Pinpoint the cell where the given text exists, returning its (x, y) midpoint coordinate. 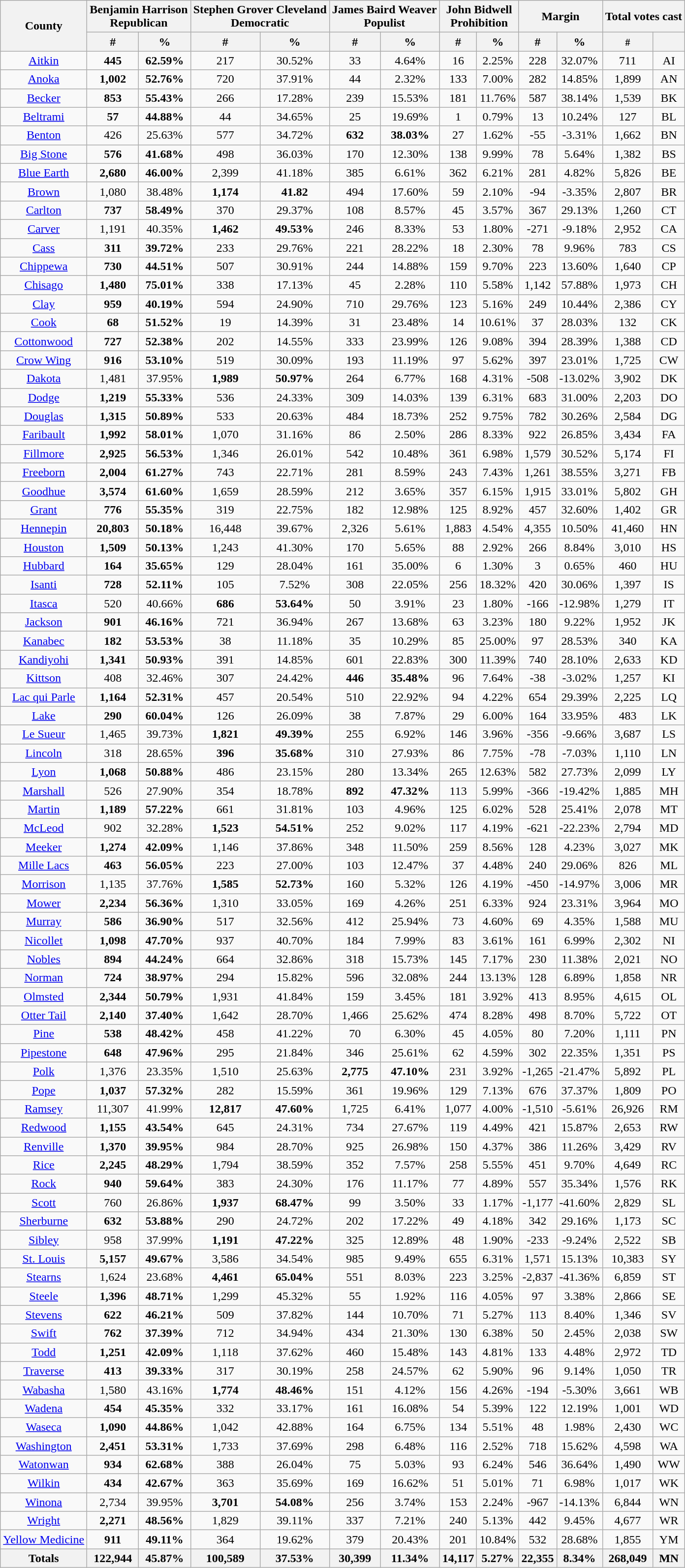
15.82% (294, 978)
15.62% (580, 1446)
19 (225, 323)
2.45% (580, 1333)
28.65% (164, 753)
49.53% (294, 229)
18.78% (294, 790)
4.35% (580, 922)
2,245 (113, 1165)
LS (669, 734)
37.69% (294, 1446)
Wright (44, 1521)
394 (537, 341)
39.73% (164, 734)
SL (669, 1203)
32.08% (410, 978)
RK (669, 1184)
9.49% (410, 1259)
BL (669, 117)
SY (669, 1259)
730 (113, 267)
1,885 (628, 790)
31.00% (580, 397)
Todd (44, 1352)
474 (458, 1015)
3,429 (628, 1146)
Lac qui Parle (44, 697)
201 (458, 1539)
Beltrami (44, 117)
1,662 (628, 135)
35.00% (410, 566)
60.04% (164, 716)
49.39% (294, 734)
35.69% (294, 1483)
Crow Wing (44, 360)
9.08% (498, 341)
James Baird WeaverPopulist (384, 17)
24.57% (410, 1371)
1,251 (113, 1352)
Lyon (44, 772)
11.18% (294, 641)
760 (113, 1203)
Rice (44, 1165)
Marshall (44, 790)
268,049 (628, 1558)
51 (458, 1483)
6.02% (498, 809)
39.72% (164, 247)
3.65% (410, 491)
8.40% (580, 1315)
1,219 (113, 397)
1,037 (113, 1090)
959 (113, 304)
711 (628, 60)
1.30% (498, 566)
-621 (537, 828)
1,480 (113, 285)
-22.23% (580, 828)
2,386 (628, 304)
53.31% (164, 1446)
4.89% (498, 1184)
Renville (44, 1146)
19.69% (410, 117)
28.22% (410, 247)
46.21% (164, 1315)
41,460 (628, 528)
364 (225, 1539)
26.09% (294, 716)
19.96% (410, 1090)
OL (669, 996)
-1,177 (537, 1203)
383 (225, 1184)
17.28% (294, 98)
38.03% (410, 135)
528 (537, 809)
7.57% (410, 1165)
11,307 (113, 1109)
14.55% (294, 341)
CS (669, 247)
1,952 (628, 622)
YM (669, 1539)
340 (628, 641)
1,462 (225, 229)
7.75% (498, 753)
295 (225, 1053)
463 (113, 866)
29.06% (580, 866)
56.53% (164, 453)
721 (225, 622)
23.48% (410, 323)
CA (669, 229)
1,341 (113, 660)
20.43% (410, 1539)
319 (225, 510)
32.07% (580, 60)
28.03% (580, 323)
12,817 (225, 1109)
1,579 (537, 453)
BS (669, 154)
925 (355, 1146)
36.90% (164, 922)
143 (458, 1352)
9.96% (580, 247)
DO (669, 397)
458 (225, 1034)
1,279 (628, 603)
JK (669, 622)
1,576 (628, 1184)
4.18% (498, 1221)
420 (537, 585)
Aitkin (44, 60)
-14.13% (580, 1502)
Jackson (44, 622)
Morrison (44, 884)
68.47% (294, 1203)
5,826 (628, 173)
52.11% (164, 585)
122 (537, 1408)
1,098 (113, 940)
Freeborn (44, 472)
12.47% (410, 866)
NI (669, 940)
44.88% (164, 117)
1,164 (113, 697)
446 (355, 678)
421 (537, 1127)
41.18% (294, 173)
2,952 (628, 229)
28.04% (294, 566)
1,243 (225, 547)
Blue Earth (44, 173)
Chippewa (44, 267)
Norman (44, 978)
IS (669, 585)
13 (537, 117)
280 (355, 772)
Dodge (44, 397)
4.64% (410, 60)
AI (669, 60)
37.91% (294, 79)
712 (225, 1333)
Otter Tail (44, 1015)
23.01% (580, 360)
80 (537, 1034)
25 (355, 117)
5.61% (410, 528)
28.10% (580, 660)
557 (537, 1184)
-41.60% (580, 1203)
Le Sueur (44, 734)
6.41% (410, 1109)
354 (225, 790)
776 (113, 510)
337 (355, 1521)
408 (113, 678)
1,858 (628, 978)
25.62% (410, 1015)
342 (537, 1221)
52.73% (294, 884)
2,866 (628, 1296)
5,157 (113, 1259)
1.98% (580, 1427)
11.34% (410, 1558)
445 (113, 60)
53.53% (164, 641)
-9.18% (580, 229)
BK (669, 98)
18.32% (498, 585)
-5.30% (580, 1389)
484 (355, 416)
55 (355, 1296)
14.03% (410, 397)
3,027 (628, 846)
362 (458, 173)
GR (669, 510)
37.53% (294, 1558)
1,989 (225, 379)
CP (669, 267)
10.61% (498, 323)
57.32% (164, 1090)
1,588 (628, 922)
1,585 (225, 884)
3.74% (410, 1502)
FI (669, 453)
44.86% (164, 1427)
724 (113, 978)
1,001 (628, 1408)
Cook (44, 323)
7.64% (498, 678)
34.54% (294, 1259)
50.13% (164, 547)
Watonwan (44, 1465)
32.28% (164, 828)
984 (225, 1146)
-13.02% (580, 379)
2,140 (113, 1015)
SE (669, 1296)
John BidwellProhibition (479, 17)
11.39% (498, 660)
Lincoln (44, 753)
255 (355, 734)
County (44, 26)
34.65% (294, 117)
8.03% (410, 1277)
13.60% (580, 267)
246 (355, 229)
CW (669, 360)
-9.24% (580, 1240)
-41.36% (580, 1277)
1,068 (113, 772)
33.17% (294, 1408)
Brown (44, 191)
30,399 (355, 1558)
-366 (537, 790)
2,234 (113, 903)
25.94% (410, 922)
333 (355, 341)
-19.42% (580, 790)
507 (225, 267)
9.22% (580, 622)
727 (113, 341)
Cass (44, 247)
59.64% (164, 1184)
88 (458, 547)
509 (225, 1315)
1,077 (458, 1109)
Anoka (44, 79)
2,775 (355, 1071)
5,174 (628, 453)
27.67% (410, 1127)
3.96% (498, 734)
5.55% (498, 1165)
Carver (44, 229)
-356 (537, 734)
139 (458, 397)
6 (458, 566)
1,189 (113, 809)
6.15% (498, 491)
20,803 (113, 528)
230 (537, 959)
27 (458, 135)
734 (355, 1127)
94 (458, 697)
Stearns (44, 1277)
46.16% (164, 622)
302 (537, 1053)
32.86% (294, 959)
385 (355, 173)
397 (537, 360)
388 (225, 1465)
6.21% (498, 173)
WW (669, 1465)
12.30% (410, 154)
264 (355, 379)
McLeod (44, 828)
26,926 (628, 1109)
32.56% (294, 922)
1,299 (225, 1296)
15.53% (410, 98)
-194 (537, 1389)
50.89% (164, 416)
396 (225, 753)
MD (669, 828)
1,257 (628, 678)
CT (669, 210)
Olmsted (44, 996)
4.12% (410, 1389)
1,640 (628, 267)
762 (113, 1333)
168 (458, 379)
37.62% (294, 1352)
2.30% (498, 247)
934 (113, 1465)
1,855 (628, 1539)
1,174 (225, 191)
5.58% (498, 285)
MK (669, 846)
1.92% (410, 1296)
SB (669, 1240)
Wadena (44, 1408)
Traverse (44, 1371)
29 (458, 716)
3,586 (225, 1259)
1,260 (628, 210)
47.60% (294, 1109)
720 (225, 79)
7.21% (410, 1521)
122,944 (113, 1558)
2,522 (628, 1240)
KD (669, 660)
160 (355, 884)
RV (669, 1146)
46.00% (164, 173)
1,915 (537, 491)
40.19% (164, 304)
38.55% (580, 472)
517 (225, 922)
-38 (537, 678)
2,302 (628, 940)
6.92% (410, 734)
HU (669, 566)
1,774 (225, 1389)
1.90% (498, 1240)
5,892 (628, 1071)
11.19% (410, 360)
Winona (44, 1502)
RC (669, 1165)
239 (355, 98)
30.06% (580, 585)
5.13% (498, 1521)
110 (458, 285)
5.16% (498, 304)
221 (355, 247)
50.93% (164, 660)
Itasca (44, 603)
587 (537, 98)
49.11% (164, 1539)
4,598 (628, 1446)
24.72% (294, 1221)
Mower (44, 903)
Steele (44, 1296)
48.46% (294, 1389)
5,722 (628, 1015)
Cottonwood (44, 341)
52.31% (164, 697)
892 (355, 790)
1,973 (628, 285)
GH (669, 491)
251 (458, 903)
WB (669, 1389)
1,118 (225, 1352)
Kanabec (44, 641)
53.10% (164, 360)
370 (225, 210)
38.97% (164, 978)
2,038 (628, 1333)
CH (669, 285)
-5.61% (580, 1109)
41.99% (164, 1109)
576 (113, 154)
22,355 (537, 1558)
23.35% (164, 1071)
8.28% (498, 1015)
2.25% (498, 60)
2,734 (113, 1502)
54.51% (294, 828)
1,809 (628, 1090)
Sibley (44, 1240)
2,829 (628, 1203)
30.91% (294, 267)
4.59% (498, 1053)
MH (669, 790)
17.13% (294, 285)
Rock (44, 1184)
901 (113, 622)
4.23% (580, 846)
1,931 (225, 996)
-508 (537, 379)
3,701 (225, 1502)
176 (355, 1184)
-12.98% (580, 603)
4,615 (628, 996)
4,677 (628, 1521)
546 (537, 1465)
24.90% (294, 304)
10.48% (410, 453)
26.86% (164, 1203)
1,523 (225, 828)
61.60% (164, 491)
29.16% (580, 1221)
22.71% (294, 472)
CD (669, 341)
1,370 (113, 1146)
15.87% (580, 1127)
1,821 (225, 734)
1,017 (628, 1483)
17.22% (410, 1221)
LK (669, 716)
1,050 (628, 1371)
16.62% (410, 1483)
26.98% (410, 1146)
35.68% (294, 753)
2,653 (628, 1127)
40.35% (164, 229)
32.46% (164, 678)
1,376 (113, 1071)
119 (458, 1127)
51.52% (164, 323)
Murray (44, 922)
16,448 (225, 528)
MT (669, 809)
77 (458, 1184)
35.65% (164, 566)
12.19% (580, 1408)
1,070 (225, 435)
4.00% (498, 1109)
7.00% (498, 79)
Stevens (44, 1315)
48.29% (164, 1165)
23 (458, 603)
-967 (537, 1502)
15.73% (410, 959)
486 (225, 772)
577 (225, 135)
13.68% (410, 622)
2,021 (628, 959)
MN (669, 1558)
WC (669, 1427)
352 (355, 1165)
DK (669, 379)
SC (669, 1221)
1,539 (628, 98)
551 (355, 1277)
7.87% (410, 716)
5.32% (410, 884)
8.95% (580, 996)
53 (458, 229)
526 (113, 790)
NO (669, 959)
1,397 (628, 585)
2,807 (628, 191)
718 (537, 1446)
426 (113, 135)
MO (669, 903)
2,794 (628, 828)
37.86% (294, 846)
294 (225, 978)
0.65% (580, 566)
28.53% (580, 641)
-3.35% (580, 191)
6.99% (580, 940)
21.30% (410, 1333)
2.52% (498, 1446)
1,402 (628, 510)
9.75% (498, 416)
1,351 (628, 1053)
6.38% (498, 1333)
Sherburne (44, 1221)
16 (458, 60)
35.48% (410, 678)
1,481 (113, 379)
49 (458, 1221)
Hennepin (44, 528)
24.33% (294, 397)
33.05% (294, 903)
2.24% (498, 1502)
2.28% (410, 285)
4.37% (498, 1146)
47.96% (164, 1053)
5.62% (498, 360)
Carlton (44, 210)
127 (628, 117)
105 (225, 585)
34.72% (294, 135)
-450 (537, 884)
533 (225, 416)
728 (113, 585)
4.49% (498, 1127)
6,844 (628, 1502)
RW (669, 1127)
2,399 (225, 173)
TR (669, 1371)
-2,837 (537, 1277)
132 (628, 323)
Scott (44, 1203)
Waseca (44, 1427)
75.01% (164, 285)
542 (355, 453)
985 (355, 1259)
42.88% (294, 1427)
3,434 (628, 435)
3.25% (498, 1277)
30.09% (294, 360)
3.45% (410, 996)
69 (537, 922)
PN (669, 1034)
783 (628, 247)
596 (355, 978)
Pope (44, 1090)
924 (537, 903)
737 (113, 210)
538 (113, 1034)
59 (458, 191)
24.30% (294, 1184)
49.67% (164, 1259)
259 (458, 846)
-1,265 (537, 1071)
-9.66% (580, 734)
41.30% (294, 547)
2.50% (410, 435)
25.61% (410, 1053)
-21.47% (580, 1071)
RM (669, 1109)
37.82% (294, 1315)
310 (355, 753)
47.70% (164, 940)
CY (669, 304)
655 (458, 1259)
1,135 (113, 884)
PL (669, 1071)
1,042 (225, 1427)
916 (113, 360)
Douglas (44, 416)
-78 (537, 753)
Big Stone (44, 154)
27.90% (164, 790)
645 (225, 1127)
28.39% (580, 341)
1,173 (628, 1221)
601 (355, 660)
FB (669, 472)
1,571 (537, 1259)
14,117 (458, 1558)
1,794 (225, 1165)
10.84% (498, 1539)
958 (113, 1240)
35.34% (580, 1184)
Benjamin HarrisonRepublican (139, 17)
83 (458, 940)
782 (537, 416)
28.68% (580, 1539)
3,271 (628, 472)
1,510 (225, 1071)
412 (355, 922)
37.40% (164, 1015)
Nobles (44, 959)
8.59% (410, 472)
1,388 (628, 341)
Swift (44, 1333)
50.97% (294, 379)
61.27% (164, 472)
26.85% (580, 435)
58.49% (164, 210)
IT (669, 603)
29.13% (580, 210)
15.13% (580, 1259)
24.31% (294, 1127)
8.57% (410, 210)
Yellow Medicine (44, 1539)
48.71% (164, 1296)
7.13% (498, 1090)
PS (669, 1053)
8.70% (580, 1015)
29.37% (294, 210)
4.81% (498, 1352)
1,883 (458, 528)
CK (669, 323)
52.38% (164, 341)
KA (669, 641)
391 (225, 660)
55.33% (164, 397)
1,002 (113, 79)
58.01% (164, 435)
2,326 (355, 528)
1 (458, 117)
1,315 (113, 416)
65.04% (294, 1277)
8.92% (498, 510)
38.48% (164, 191)
Fillmore (44, 453)
Benton (44, 135)
2.92% (498, 547)
50.18% (164, 528)
363 (225, 1483)
153 (458, 1502)
6.24% (498, 1465)
5.90% (498, 1371)
184 (355, 940)
25.41% (580, 809)
Ramsey (44, 1109)
21.84% (294, 1053)
Faribault (44, 435)
6.77% (410, 379)
25.00% (498, 641)
1,466 (355, 1015)
27.00% (294, 866)
Total votes cast (644, 17)
212 (355, 491)
Houston (44, 547)
3.57% (498, 210)
16.08% (410, 1408)
WD (669, 1408)
18 (458, 247)
34.94% (294, 1333)
7.99% (410, 940)
6.75% (410, 1427)
-3.31% (580, 135)
6.89% (580, 978)
54 (458, 1408)
11.76% (498, 98)
6,859 (628, 1277)
TD (669, 1352)
NR (669, 978)
FA (669, 435)
9.99% (498, 154)
31.81% (294, 809)
217 (225, 60)
2,271 (113, 1521)
Dakota (44, 379)
17.60% (410, 191)
3,964 (628, 903)
68 (113, 323)
45.87% (164, 1558)
1,490 (628, 1465)
57.22% (164, 809)
-3.02% (580, 678)
55.43% (164, 98)
308 (355, 585)
332 (225, 1408)
5.03% (410, 1465)
37.76% (164, 884)
30.19% (294, 1371)
11.50% (410, 846)
3.91% (410, 603)
57.88% (580, 285)
108 (355, 210)
4.60% (498, 922)
1,642 (225, 1015)
117 (458, 828)
1,261 (537, 472)
39.33% (164, 1371)
BN (669, 135)
47.22% (294, 1240)
3.23% (498, 622)
70 (355, 1034)
St. Louis (44, 1259)
53.88% (164, 1221)
WN (669, 1502)
22.75% (294, 510)
2,972 (628, 1352)
54.08% (294, 1502)
42.67% (164, 1483)
14 (458, 323)
Clay (44, 304)
Washington (44, 1446)
13.34% (410, 772)
39.11% (294, 1521)
-55 (537, 135)
3,574 (113, 491)
35 (355, 641)
664 (225, 959)
8.34% (580, 1558)
KI (669, 678)
309 (355, 397)
654 (537, 697)
44.24% (164, 959)
50.79% (164, 996)
3,006 (628, 884)
7.52% (294, 585)
56.36% (164, 903)
150 (458, 1146)
2,078 (628, 809)
1,080 (113, 191)
-94 (537, 191)
249 (537, 304)
7.43% (498, 472)
123 (458, 304)
676 (537, 1090)
826 (628, 866)
710 (355, 304)
4,461 (225, 1277)
23.15% (294, 772)
386 (537, 1146)
338 (225, 285)
23.99% (410, 341)
LY (669, 772)
100,589 (225, 1558)
4.96% (410, 809)
OT (669, 1015)
146 (458, 734)
20.54% (294, 697)
SV (669, 1315)
138 (458, 154)
Lake (44, 716)
180 (537, 622)
1,580 (113, 1389)
3,687 (628, 734)
483 (628, 716)
5.39% (498, 1408)
520 (113, 603)
HS (669, 547)
532 (537, 1539)
43.54% (164, 1127)
594 (225, 304)
8.84% (580, 547)
1,509 (113, 547)
BE (669, 173)
1,310 (225, 903)
937 (225, 940)
WA (669, 1446)
57 (113, 117)
36.94% (294, 622)
454 (113, 1408)
5,802 (628, 491)
48.56% (164, 1521)
22.83% (410, 660)
37.99% (164, 1240)
Meeker (44, 846)
940 (113, 1184)
Becker (44, 98)
62.68% (164, 1465)
12.98% (410, 510)
93 (458, 1465)
1,396 (113, 1296)
6.30% (410, 1034)
53.64% (294, 603)
DG (669, 416)
6.00% (498, 716)
Nicollet (44, 940)
33.01% (580, 491)
1,111 (628, 1034)
911 (113, 1539)
1.62% (498, 135)
11.17% (410, 1184)
1,274 (113, 846)
4.54% (498, 528)
MR (669, 884)
55.35% (164, 510)
10.44% (580, 304)
15.59% (294, 1090)
50.88% (164, 772)
1,382 (628, 154)
Wabasha (44, 1389)
41.82 (294, 191)
3.50% (410, 1203)
23.68% (164, 1277)
2,004 (113, 472)
WK (669, 1483)
300 (458, 660)
Hubbard (44, 566)
5.99% (498, 790)
3.61% (498, 940)
Mille Lacs (44, 866)
1,110 (628, 753)
134 (458, 1427)
586 (113, 922)
451 (537, 1165)
2,680 (113, 173)
63 (458, 622)
12.63% (498, 772)
Grant (44, 510)
Isanti (44, 585)
2,203 (628, 397)
2,225 (628, 697)
31.16% (294, 435)
27.93% (410, 753)
228 (537, 60)
36.64% (580, 1465)
1,155 (113, 1127)
2.10% (498, 191)
Pine (44, 1034)
1,142 (537, 285)
193 (355, 360)
ST (669, 1277)
41.68% (164, 154)
24.42% (294, 678)
582 (537, 772)
10.29% (410, 641)
661 (225, 809)
48.42% (164, 1034)
10.24% (580, 117)
37.37% (580, 1090)
-14.97% (580, 884)
6.61% (410, 173)
32.60% (580, 510)
Wilkin (44, 1483)
145 (458, 959)
265 (458, 772)
7.20% (580, 1034)
-7.03% (580, 753)
922 (537, 435)
22.35% (580, 1053)
311 (113, 247)
5.01% (498, 1483)
6.33% (498, 903)
56.05% (164, 866)
7.17% (498, 959)
5.51% (498, 1427)
45.35% (164, 1408)
41.22% (294, 1034)
26.01% (294, 453)
22.05% (410, 585)
3,010 (628, 547)
894 (113, 959)
10.50% (580, 528)
144 (355, 1315)
99 (355, 1203)
683 (537, 397)
Polk (44, 1071)
Goodhue (44, 491)
73 (458, 922)
45.32% (294, 1296)
28.59% (294, 491)
LQ (669, 697)
43.16% (164, 1389)
1,465 (113, 734)
37.39% (164, 1333)
13.13% (498, 978)
HN (669, 528)
15.48% (410, 1352)
20.63% (294, 416)
2,344 (113, 996)
10,383 (628, 1259)
325 (355, 1240)
286 (458, 435)
44.51% (164, 267)
9.45% (580, 1521)
9.02% (410, 828)
1,899 (628, 79)
151 (355, 1389)
-166 (537, 603)
853 (113, 98)
Margin (560, 17)
1,992 (113, 435)
33.95% (580, 716)
18.73% (410, 416)
14.88% (410, 267)
2,584 (628, 416)
686 (225, 603)
38.59% (294, 1165)
Redwood (44, 1127)
10.70% (410, 1315)
Kandiyohi (44, 660)
LN (669, 753)
47.32% (410, 790)
12.89% (410, 1240)
Martin (44, 809)
298 (355, 1446)
40.70% (294, 940)
36.03% (294, 154)
30.26% (580, 416)
648 (113, 1053)
3,902 (628, 379)
52.76% (164, 79)
5.65% (410, 547)
62.59% (164, 60)
23.31% (580, 903)
1,624 (113, 1277)
PO (669, 1090)
Chisago (44, 285)
1,733 (225, 1446)
379 (355, 1539)
Totals (44, 1558)
19.62% (294, 1539)
307 (225, 678)
2,925 (113, 453)
75 (355, 1465)
11.26% (580, 1146)
29.39% (580, 697)
3 (537, 566)
233 (225, 247)
26.04% (294, 1465)
47.10% (410, 1071)
MU (669, 922)
WR (669, 1521)
2,633 (628, 660)
SW (669, 1333)
14.39% (294, 323)
8.56% (498, 846)
494 (355, 191)
39.67% (294, 528)
2,430 (628, 1427)
4.22% (498, 697)
1,829 (225, 1521)
-1,510 (537, 1109)
85 (458, 641)
AN (669, 79)
743 (225, 472)
5.64% (580, 154)
-233 (537, 1240)
40.66% (164, 603)
1.17% (498, 1203)
267 (355, 622)
Kittson (44, 678)
317 (225, 1371)
243 (458, 472)
156 (458, 1389)
31 (355, 323)
2,451 (113, 1446)
4.31% (498, 379)
442 (537, 1521)
622 (113, 1315)
346 (355, 1053)
41.84% (294, 996)
37.95% (164, 379)
4.82% (580, 173)
3,661 (628, 1389)
3.38% (580, 1296)
510 (355, 697)
2,099 (628, 772)
130 (458, 1333)
27.73% (580, 772)
6.48% (410, 1446)
9.14% (580, 1371)
231 (458, 1071)
902 (113, 828)
4,355 (537, 528)
1,937 (225, 1203)
Pipestone (44, 1053)
357 (458, 491)
Stephen Grover ClevelandDemocratic (260, 17)
536 (225, 397)
22.92% (410, 697)
4,649 (628, 1165)
0.79% (498, 117)
ML (669, 866)
BR (669, 191)
519 (225, 360)
367 (537, 210)
740 (537, 660)
11.38% (580, 959)
1,659 (225, 491)
348 (355, 846)
2.32% (410, 79)
38.14% (580, 98)
1,146 (225, 846)
-271 (537, 229)
1,090 (113, 1427)
